Return the (X, Y) coordinate for the center point of the cell that contains the specified text.  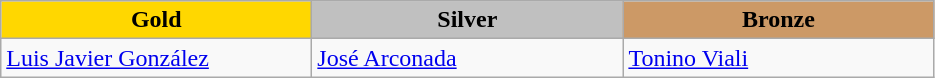
Silver (468, 20)
José Arconada (468, 58)
Luis Javier González (156, 58)
Gold (156, 20)
Tonino Viali (778, 58)
Bronze (778, 20)
